Identify which cell holds the provided text, then report its (X, Y) central coordinate. 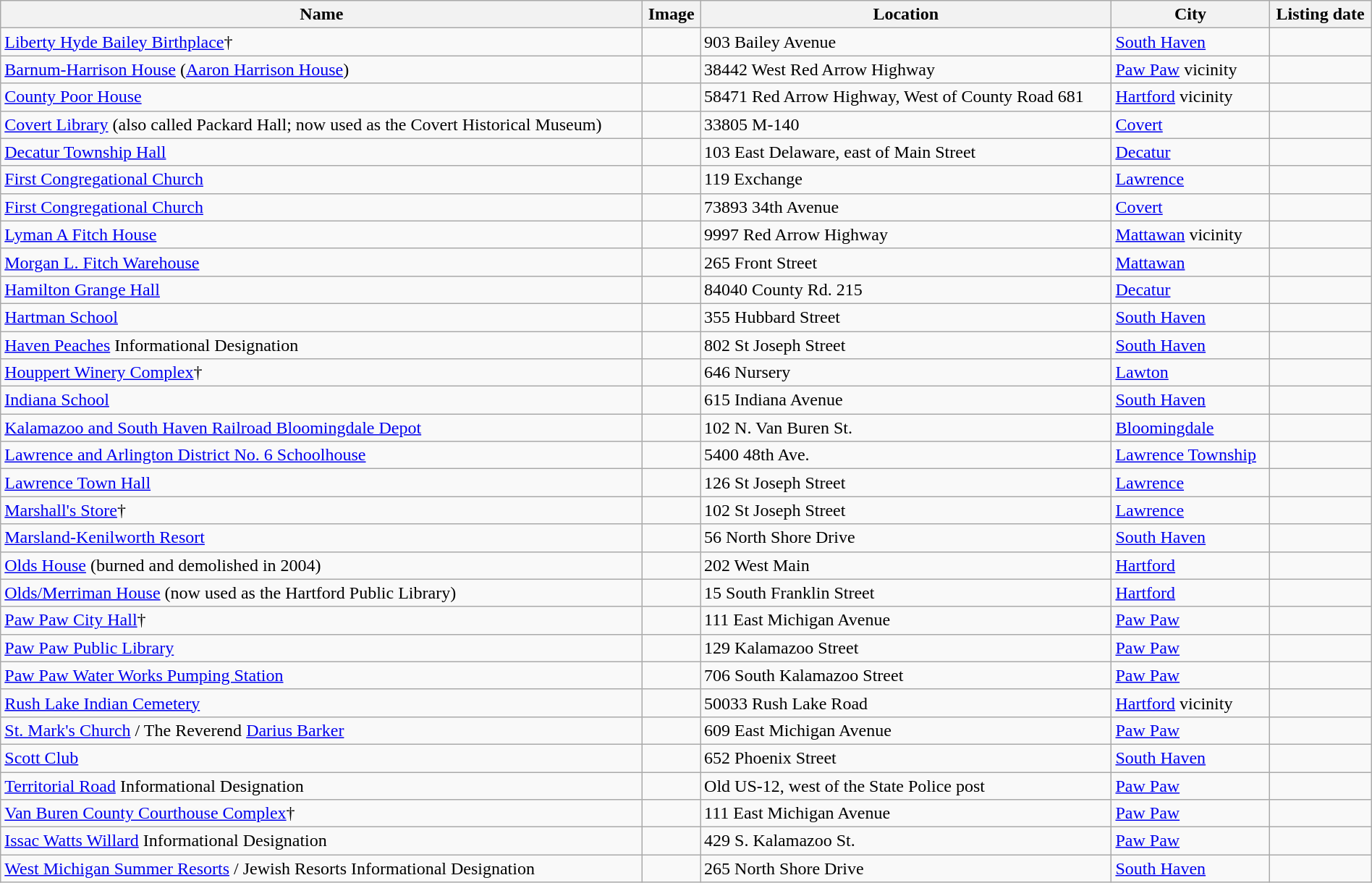
102 N. Van Buren St. (906, 428)
355 Hubbard Street (906, 317)
Location (906, 14)
Old US-12, west of the State Police post (906, 785)
609 East Michigan Avenue (906, 730)
Houppert Winery Complex† (321, 373)
646 Nursery (906, 373)
Morgan L. Fitch Warehouse (321, 262)
84040 County Rd. 215 (906, 290)
St. Mark's Church / The Reverend Darius Barker (321, 730)
129 Kalamazoo Street (906, 648)
38442 West Red Arrow Highway (906, 69)
73893 34th Avenue (906, 207)
265 Front Street (906, 262)
102 St Joseph Street (906, 510)
Olds/Merriman House (now used as the Hartford Public Library) (321, 593)
Indiana School (321, 400)
Van Buren County Courthouse Complex† (321, 814)
Paw Paw Water Works Pumping Station (321, 675)
652 Phoenix Street (906, 758)
Decatur Township Hall (321, 152)
Mattawan (1190, 262)
Barnum-Harrison House (Aaron Harrison House) (321, 69)
58471 Red Arrow Highway, West of County Road 681 (906, 97)
202 West Main (906, 565)
903 Bailey Avenue (906, 42)
802 St Joseph Street (906, 345)
City (1190, 14)
9997 Red Arrow Highway (906, 235)
56 North Shore Drive (906, 538)
Lawton (1190, 373)
West Michigan Summer Resorts / Jewish Resorts Informational Designation (321, 869)
Kalamazoo and South Haven Railroad Bloomingdale Depot (321, 428)
50033 Rush Lake Road (906, 703)
Paw Paw Public Library (321, 648)
Rush Lake Indian Cemetery (321, 703)
Name (321, 14)
Olds House (burned and demolished in 2004) (321, 565)
Scott Club (321, 758)
Lawrence Township (1190, 455)
Paw Paw City Hall† (321, 620)
Lyman A Fitch House (321, 235)
Liberty Hyde Bailey Birthplace† (321, 42)
Bloomingdale (1190, 428)
Haven Peaches Informational Designation (321, 345)
Covert Library (also called Packard Hall; now used as the Covert Historical Museum) (321, 124)
Listing date (1320, 14)
Paw Paw vicinity (1190, 69)
103 East Delaware, east of Main Street (906, 152)
Lawrence and Arlington District No. 6 Schoolhouse (321, 455)
Marsland-Kenilworth Resort (321, 538)
706 South Kalamazoo Street (906, 675)
615 Indiana Avenue (906, 400)
126 St Joseph Street (906, 483)
Image (672, 14)
Hartman School (321, 317)
33805 M-140 (906, 124)
Mattawan vicinity (1190, 235)
Marshall's Store† (321, 510)
Hamilton Grange Hall (321, 290)
119 Exchange (906, 179)
429 S. Kalamazoo St. (906, 841)
Territorial Road Informational Designation (321, 785)
15 South Franklin Street (906, 593)
Issac Watts Willard Informational Designation (321, 841)
5400 48th Ave. (906, 455)
County Poor House (321, 97)
Lawrence Town Hall (321, 483)
265 North Shore Drive (906, 869)
